Detect which cell encompasses the target text, then output its [X, Y] center coordinate. 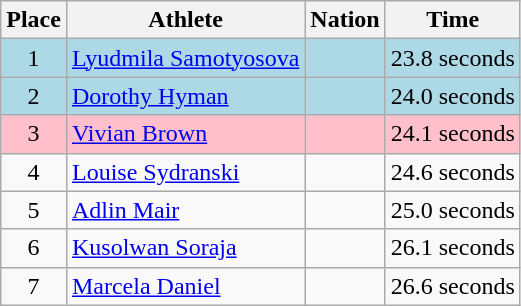
4 [34, 172]
2 [34, 96]
Lyudmila Samotyosova [185, 58]
26.6 seconds [452, 286]
Time [452, 20]
Dorothy Hyman [185, 96]
1 [34, 58]
Kusolwan Soraja [185, 248]
Athlete [185, 20]
Adlin Mair [185, 210]
5 [34, 210]
25.0 seconds [452, 210]
6 [34, 248]
26.1 seconds [452, 248]
Vivian Brown [185, 134]
3 [34, 134]
24.0 seconds [452, 96]
23.8 seconds [452, 58]
7 [34, 286]
Louise Sydranski [185, 172]
Nation [345, 20]
24.6 seconds [452, 172]
Place [34, 20]
Marcela Daniel [185, 286]
24.1 seconds [452, 134]
